Capture the cell that displays the provided text and extract its [X, Y] central coordinate. 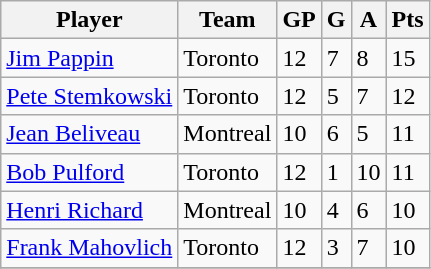
Jim Pappin [90, 58]
Frank Mahovlich [90, 248]
Bob Pulford [90, 172]
Pete Stemkowski [90, 96]
1 [336, 172]
3 [336, 248]
GP [299, 20]
4 [336, 210]
8 [368, 58]
Henri Richard [90, 210]
G [336, 20]
Pts [408, 20]
Player [90, 20]
15 [408, 58]
Team [228, 20]
A [368, 20]
Jean Beliveau [90, 134]
